Capture the cell that displays the provided text and extract its [X, Y] central coordinate. 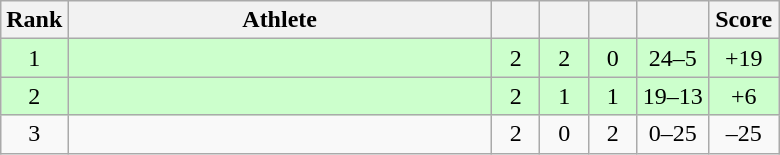
Rank [34, 20]
24–5 [672, 58]
0–25 [672, 134]
19–13 [672, 96]
3 [34, 134]
Score [744, 20]
+19 [744, 58]
Athlete [280, 20]
+6 [744, 96]
–25 [744, 134]
